Output the (X, Y) coordinate of the center of the cell containing the given text.  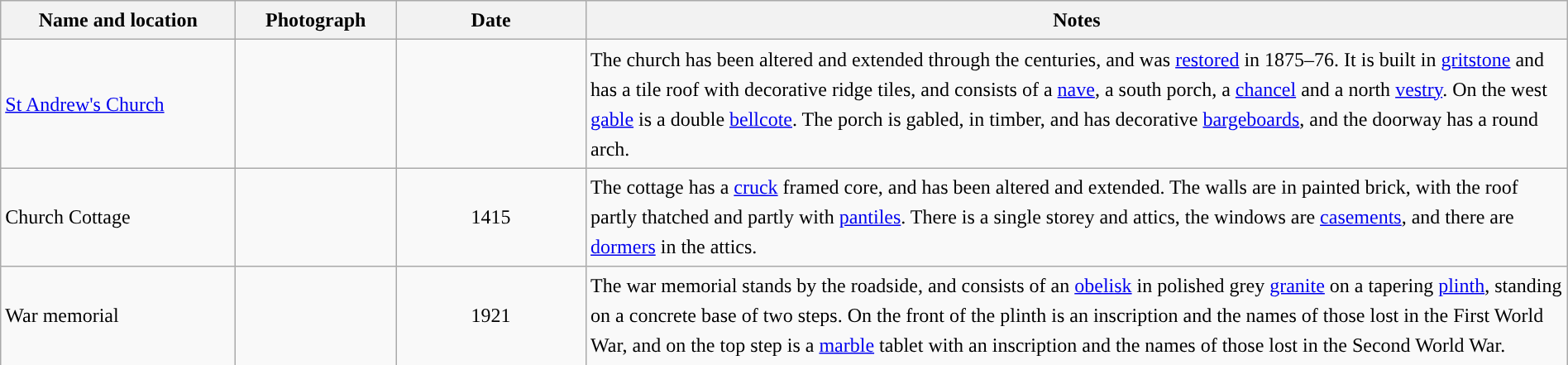
St Andrew's Church (118, 104)
Photograph (316, 20)
War memorial (118, 316)
1921 (491, 316)
1415 (491, 217)
Date (491, 20)
Notes (1077, 20)
Name and location (118, 20)
Church Cottage (118, 217)
